Return [X, Y] of the center of cell containing provided text 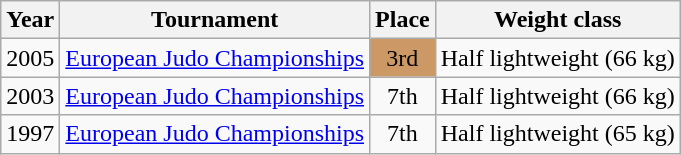
Weight class [558, 20]
Place [403, 20]
1997 [30, 134]
2005 [30, 58]
3rd [403, 58]
Year [30, 20]
Tournament [215, 20]
2003 [30, 96]
Half lightweight (65 kg) [558, 134]
